For the text-containing cell, return its midpoint in [x, y] coordinate format. 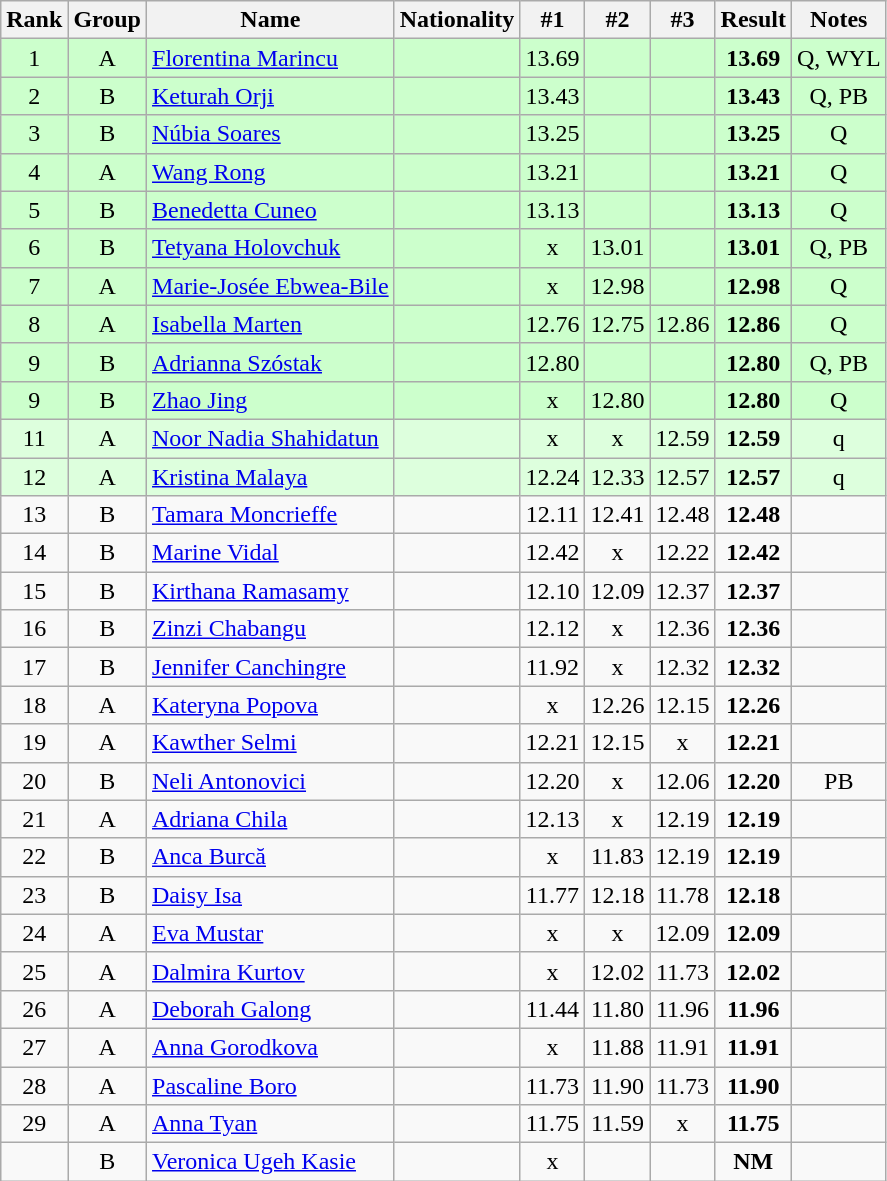
NM [753, 1162]
12.13 [552, 819]
4 [34, 172]
14 [34, 553]
1 [34, 58]
20 [34, 781]
Kristina Malaya [271, 477]
12.24 [552, 477]
6 [34, 248]
27 [34, 1047]
5 [34, 210]
11.77 [552, 895]
22 [34, 857]
Notes [838, 20]
Benedetta Cuneo [271, 210]
21 [34, 819]
2 [34, 96]
28 [34, 1085]
12.11 [552, 515]
Anna Gorodkova [271, 1047]
25 [34, 971]
3 [34, 134]
11.88 [618, 1047]
Wang Rong [271, 172]
26 [34, 1009]
Kirthana Ramasamy [271, 591]
Marine Vidal [271, 553]
18 [34, 705]
Marie-Josée Ebwea-Bile [271, 286]
Rank [34, 20]
Eva Mustar [271, 933]
11.83 [618, 857]
#3 [682, 20]
11.80 [618, 1009]
Isabella Marten [271, 324]
Q, WYL [838, 58]
PB [838, 781]
Group [108, 20]
Florentina Marincu [271, 58]
Kawther Selmi [271, 743]
Pascaline Boro [271, 1085]
12.10 [552, 591]
7 [34, 286]
Deborah Galong [271, 1009]
Veronica Ugeh Kasie [271, 1162]
12.33 [618, 477]
Kateryna Popova [271, 705]
23 [34, 895]
Dalmira Kurtov [271, 971]
#1 [552, 20]
Adriana Chila [271, 819]
Jennifer Canchingre [271, 667]
15 [34, 591]
#2 [618, 20]
Neli Antonovici [271, 781]
19 [34, 743]
11.59 [618, 1124]
Núbia Soares [271, 134]
11.92 [552, 667]
Tetyana Holovchuk [271, 248]
12.75 [618, 324]
12 [34, 477]
11 [34, 438]
Tamara Moncrieffe [271, 515]
Zinzi Chabangu [271, 629]
Result [753, 20]
Daisy Isa [271, 895]
Keturah Orji [271, 96]
29 [34, 1124]
12.76 [552, 324]
24 [34, 933]
11.44 [552, 1009]
Anca Burcă [271, 857]
Anna Tyan [271, 1124]
12.41 [618, 515]
12.12 [552, 629]
Name [271, 20]
12.06 [682, 781]
Adrianna Szóstak [271, 362]
8 [34, 324]
12.22 [682, 553]
Noor Nadia Shahidatun [271, 438]
Zhao Jing [271, 400]
Nationality [457, 20]
13 [34, 515]
16 [34, 629]
17 [34, 667]
11.78 [682, 895]
